Search for the cell housing the specified text and yield its [x, y] center coordinate. 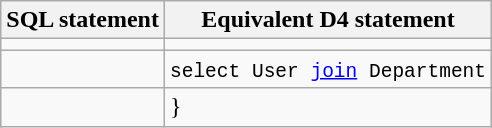
Equivalent D4 statement [328, 20]
} [328, 107]
select User join Department [328, 69]
SQL statement [83, 20]
